Find where the given text appears and provide that cell's center as (X, Y) coordinate. 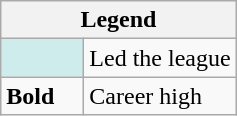
Bold (42, 96)
Led the league (160, 58)
Legend (118, 20)
Career high (160, 96)
